Extract the [X, Y] coordinate from the center of the cell holding the provided text.  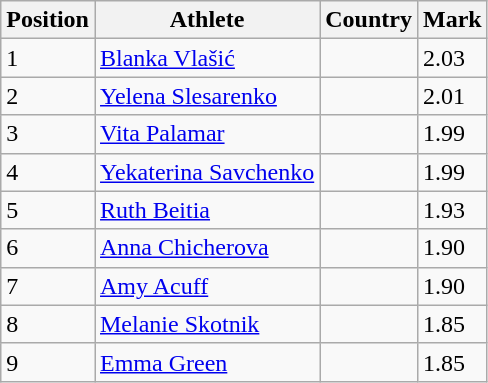
6 [48, 248]
Amy Acuff [206, 286]
Vita Palamar [206, 134]
Melanie Skotnik [206, 324]
Yelena Slesarenko [206, 96]
Yekaterina Savchenko [206, 172]
1 [48, 58]
Mark [452, 20]
3 [48, 134]
4 [48, 172]
2 [48, 96]
5 [48, 210]
2.03 [452, 58]
Country [369, 20]
Athlete [206, 20]
Emma Green [206, 362]
9 [48, 362]
7 [48, 286]
2.01 [452, 96]
Ruth Beitia [206, 210]
Position [48, 20]
Blanka Vlašić [206, 58]
1.93 [452, 210]
Anna Chicherova [206, 248]
8 [48, 324]
